Identify which cell holds the provided text, then report its (X, Y) central coordinate. 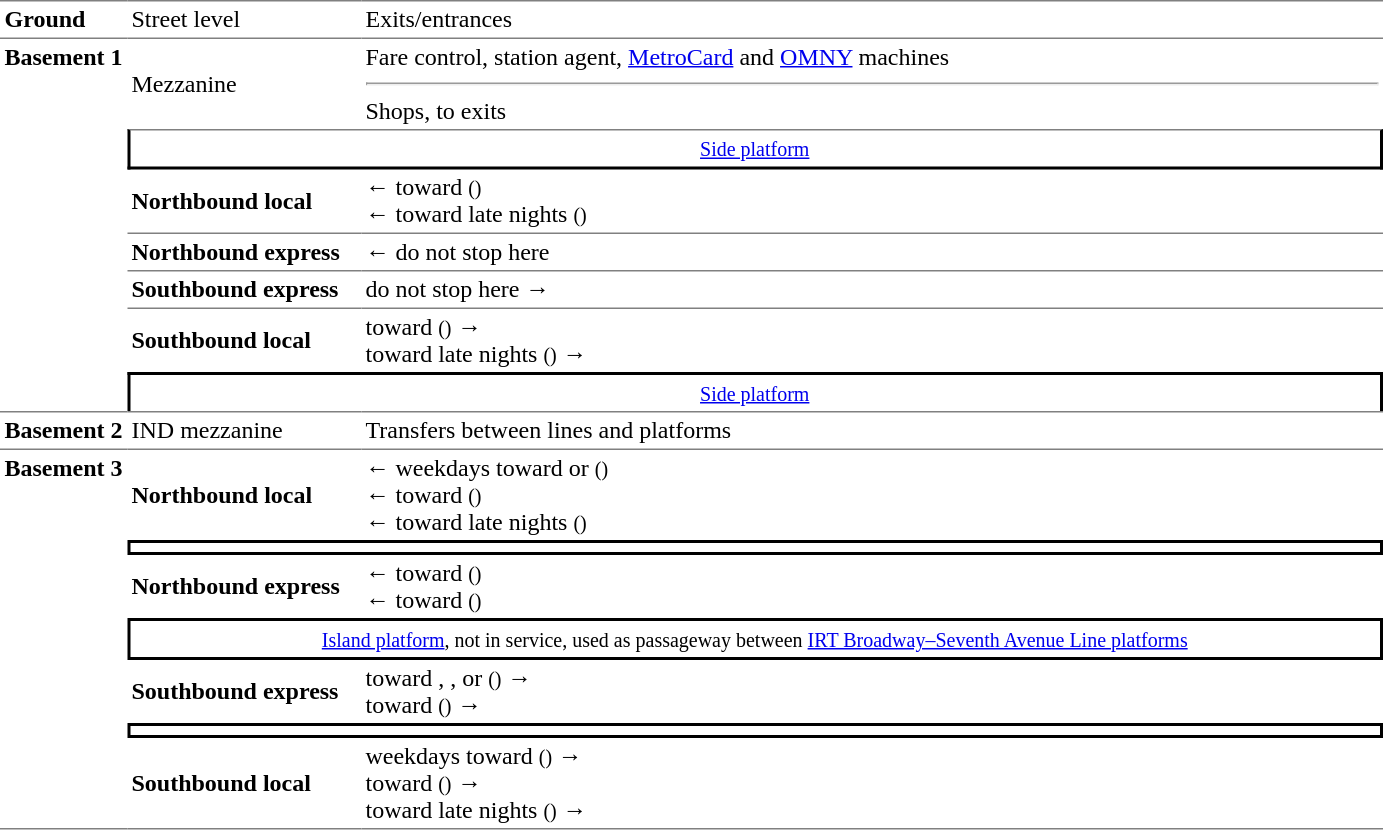
← toward ()← toward late nights () (872, 202)
toward , , or () → toward () → (872, 692)
Exits/entrances (872, 20)
Basement 3 (64, 638)
← toward () ← toward () (872, 586)
do not stop here → (872, 289)
Island platform, not in service, used as passageway between IRT Broadway–Seventh Avenue Line platforms (755, 639)
← do not stop here (872, 251)
Street level (244, 20)
weekdays toward () → toward () → toward late nights () → (872, 784)
← weekdays toward or () ← toward ()← toward late nights () (872, 494)
IND mezzanine (244, 430)
Mezzanine (244, 84)
Ground (64, 20)
toward () → toward late nights () → (872, 340)
Transfers between lines and platforms (872, 430)
Basement 2 (64, 430)
Fare control, station agent, MetroCard and OMNY machinesShops, to exits (872, 84)
Basement 1 (64, 225)
